Provide the (X, Y) coordinate of the cell's center where the given text is located.  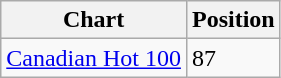
Position (233, 20)
Canadian Hot 100 (94, 58)
87 (233, 58)
Chart (94, 20)
